Scan for the cell matching the given text and deliver its [X, Y] coordinate at center. 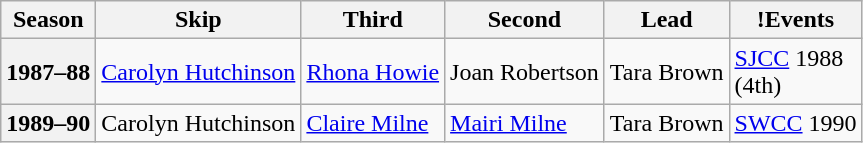
Third [373, 20]
Rhona Howie [373, 72]
Mairi Milne [525, 123]
Second [525, 20]
Joan Robertson [525, 72]
Skip [198, 20]
SWCC 1990 [796, 123]
!Events [796, 20]
Season [48, 20]
1989–90 [48, 123]
Claire Milne [373, 123]
1987–88 [48, 72]
Lead [666, 20]
SJCC 1988 (4th) [796, 72]
